For the text-containing cell, return its midpoint in (x, y) coordinate format. 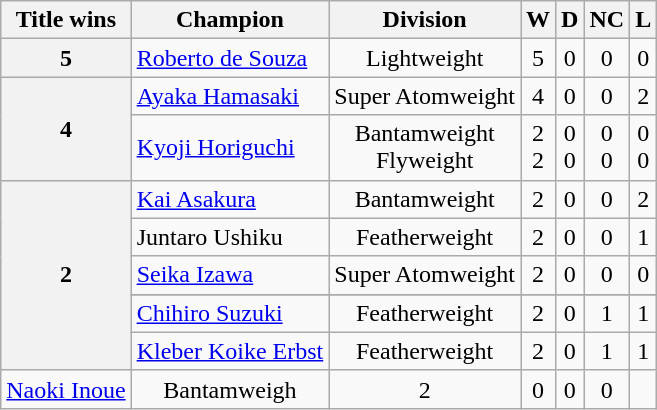
Naoki Inoue (66, 389)
D (570, 20)
W (538, 20)
Title wins (66, 20)
Kyoji Horiguchi (230, 148)
Division (425, 20)
Seika Izawa (230, 275)
Lightweight (425, 58)
Bantamweight (425, 199)
Roberto de Souza (230, 58)
Kleber Koike Erbst (230, 351)
Bantamweigh (230, 389)
Ayaka Hamasaki (230, 96)
Juntaro Ushiku (230, 237)
Kai Asakura (230, 199)
2 2 (538, 148)
BantamweightFlyweight (425, 148)
L (644, 20)
Champion (230, 20)
Chihiro Suzuki (230, 313)
NC (607, 20)
